Locate the cell with the specified text and output its [X, Y] center coordinate. 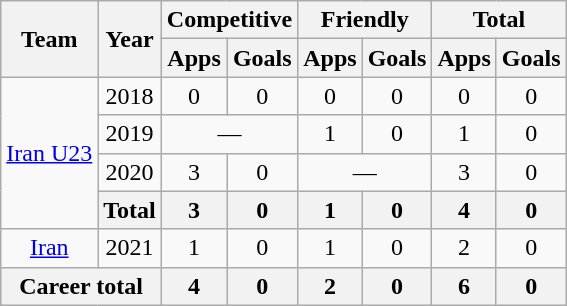
Iran [50, 248]
6 [464, 286]
2020 [130, 172]
Friendly [365, 20]
Iran U23 [50, 153]
Team [50, 39]
Competitive [229, 20]
Career total [82, 286]
2021 [130, 248]
2018 [130, 96]
2019 [130, 134]
Year [130, 39]
